Output the (x, y) coordinate of the center of the cell containing the given text.  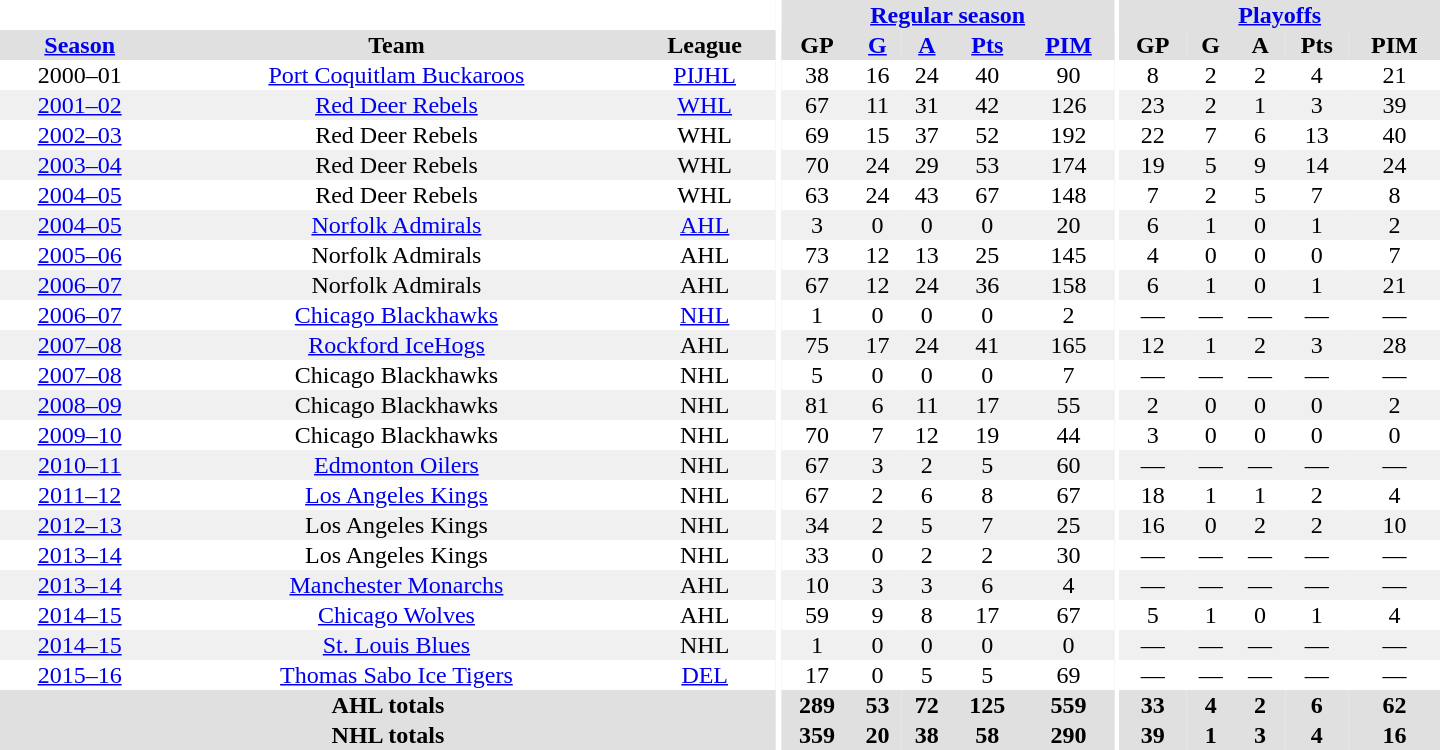
Regular season (948, 15)
55 (1068, 405)
2012–13 (80, 525)
42 (988, 105)
60 (1068, 465)
58 (988, 735)
PIJHL (705, 75)
73 (816, 255)
165 (1068, 345)
148 (1068, 195)
14 (1317, 165)
62 (1394, 705)
81 (816, 405)
League (705, 45)
126 (1068, 105)
29 (926, 165)
Port Coquitlam Buckaroos (396, 75)
125 (988, 705)
145 (1068, 255)
289 (816, 705)
15 (878, 135)
559 (1068, 705)
Chicago Wolves (396, 615)
2015–16 (80, 675)
Team (396, 45)
2008–09 (80, 405)
St. Louis Blues (396, 645)
158 (1068, 285)
2003–04 (80, 165)
Rockford IceHogs (396, 345)
2005–06 (80, 255)
59 (816, 615)
31 (926, 105)
AHL totals (388, 705)
43 (926, 195)
63 (816, 195)
2009–10 (80, 435)
72 (926, 705)
DEL (705, 675)
290 (1068, 735)
44 (1068, 435)
Manchester Monarchs (396, 585)
Thomas Sabo Ice Tigers (396, 675)
34 (816, 525)
23 (1152, 105)
2001–02 (80, 105)
2011–12 (80, 495)
359 (816, 735)
36 (988, 285)
30 (1068, 555)
18 (1152, 495)
28 (1394, 345)
2002–03 (80, 135)
22 (1152, 135)
90 (1068, 75)
37 (926, 135)
Playoffs (1280, 15)
Season (80, 45)
2000–01 (80, 75)
Edmonton Oilers (396, 465)
2010–11 (80, 465)
52 (988, 135)
174 (1068, 165)
192 (1068, 135)
NHL totals (388, 735)
75 (816, 345)
41 (988, 345)
